Pinpoint the cell where the given text exists, returning its (X, Y) midpoint coordinate. 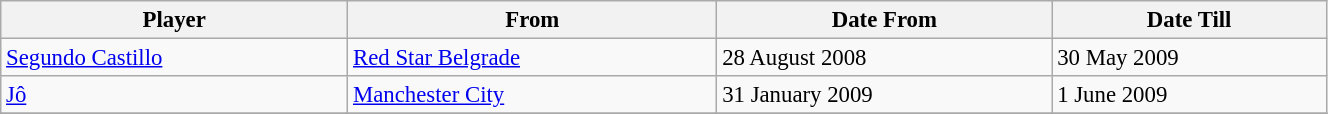
1 June 2009 (1190, 95)
30 May 2009 (1190, 58)
Segundo Castillo (174, 58)
28 August 2008 (884, 58)
31 January 2009 (884, 95)
From (532, 20)
Red Star Belgrade (532, 58)
Date Till (1190, 20)
Jô (174, 95)
Date From (884, 20)
Manchester City (532, 95)
Player (174, 20)
